Extract the (X, Y) coordinate from the center of the cell holding the provided text.  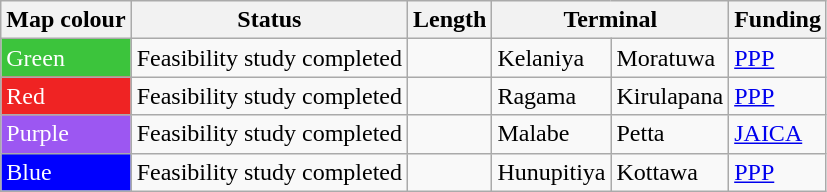
Red (66, 96)
Green (66, 58)
Kelaniya (552, 58)
Status (269, 20)
Hunupitiya (552, 172)
Length (450, 20)
JAICA (778, 134)
Moratuwa (670, 58)
Kirulapana (670, 96)
Blue (66, 172)
Terminal (610, 20)
Purple (66, 134)
Funding (778, 20)
Petta (670, 134)
Ragama (552, 96)
Kottawa (670, 172)
Map colour (66, 20)
Malabe (552, 134)
